Output the [x, y] coordinate of the center of the cell containing the given text.  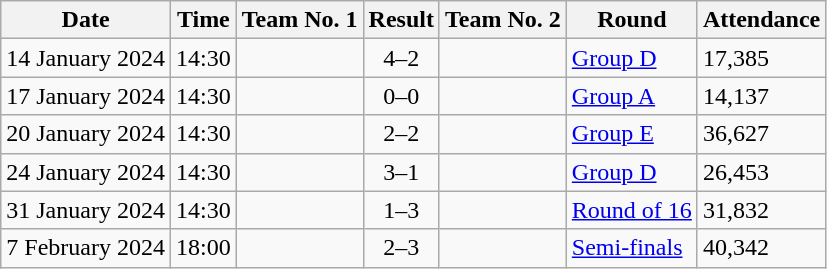
1–3 [401, 210]
17,385 [761, 58]
Group A [632, 96]
2–2 [401, 134]
14 January 2024 [86, 58]
14,137 [761, 96]
36,627 [761, 134]
Attendance [761, 20]
Round [632, 20]
Group E [632, 134]
20 January 2024 [86, 134]
24 January 2024 [86, 172]
3–1 [401, 172]
31 January 2024 [86, 210]
Result [401, 20]
4–2 [401, 58]
0–0 [401, 96]
26,453 [761, 172]
17 January 2024 [86, 96]
40,342 [761, 248]
31,832 [761, 210]
Date [86, 20]
Team No. 1 [300, 20]
2–3 [401, 248]
7 February 2024 [86, 248]
18:00 [203, 248]
Time [203, 20]
Team No. 2 [502, 20]
Semi-finals [632, 248]
Round of 16 [632, 210]
